Find where the given text appears and provide that cell's center as (x, y) coordinate. 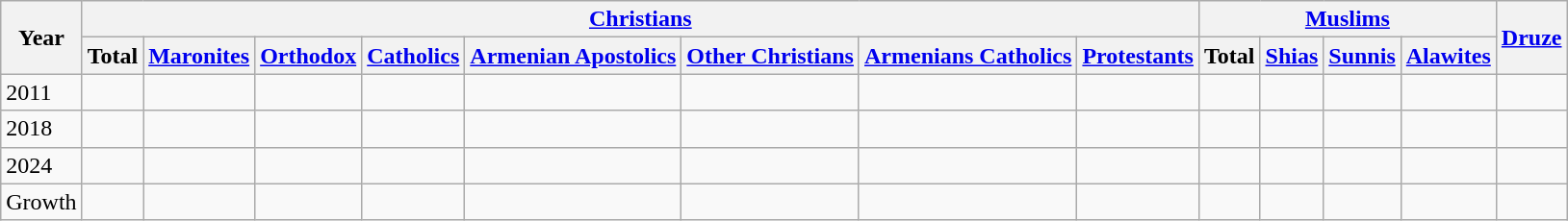
Druze (1531, 37)
Growth (41, 202)
Christians (640, 19)
2018 (41, 129)
Protestants (1138, 56)
Year (41, 37)
Muslims (1348, 19)
Armenians Catholics (967, 56)
2011 (41, 92)
Sunnis (1362, 56)
2024 (41, 165)
Catholics (414, 56)
Armenian Apostolics (574, 56)
Alawites (1448, 56)
Orthodox (308, 56)
Other Christians (770, 56)
Maronites (199, 56)
Shias (1292, 56)
